Return the (X, Y) coordinate for the center point of the cell that contains the specified text.  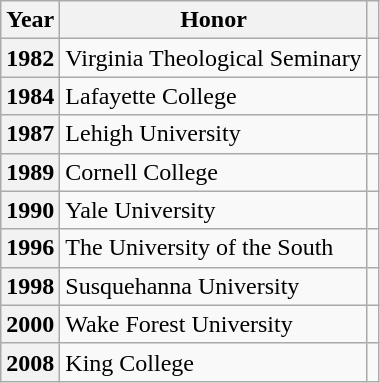
1996 (30, 248)
Lafayette College (214, 96)
Cornell College (214, 172)
Yale University (214, 210)
Wake Forest University (214, 324)
King College (214, 362)
Susquehanna University (214, 286)
2008 (30, 362)
1982 (30, 58)
1989 (30, 172)
The University of the South (214, 248)
Year (30, 20)
Virginia Theological Seminary (214, 58)
Honor (214, 20)
1984 (30, 96)
Lehigh University (214, 134)
1987 (30, 134)
1990 (30, 210)
1998 (30, 286)
2000 (30, 324)
